Scan for the cell matching the given text and deliver its [x, y] coordinate at center. 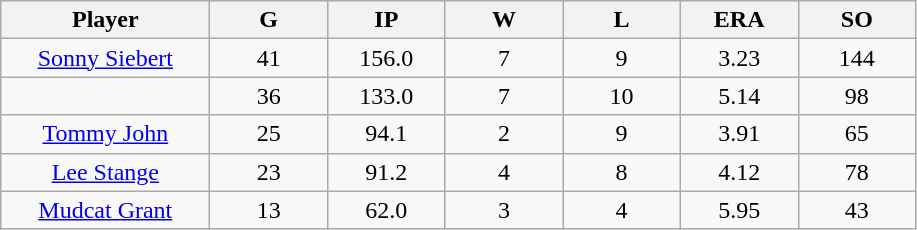
3.23 [739, 58]
65 [857, 134]
2 [504, 134]
43 [857, 210]
8 [622, 172]
98 [857, 96]
25 [269, 134]
4.12 [739, 172]
ERA [739, 20]
62.0 [386, 210]
Mudcat Grant [106, 210]
13 [269, 210]
144 [857, 58]
3.91 [739, 134]
5.14 [739, 96]
3 [504, 210]
94.1 [386, 134]
SO [857, 20]
36 [269, 96]
5.95 [739, 210]
G [269, 20]
78 [857, 172]
133.0 [386, 96]
23 [269, 172]
Player [106, 20]
W [504, 20]
41 [269, 58]
Sonny Siebert [106, 58]
156.0 [386, 58]
91.2 [386, 172]
Tommy John [106, 134]
10 [622, 96]
L [622, 20]
IP [386, 20]
Lee Stange [106, 172]
